For the text-containing cell, return its midpoint in [x, y] coordinate format. 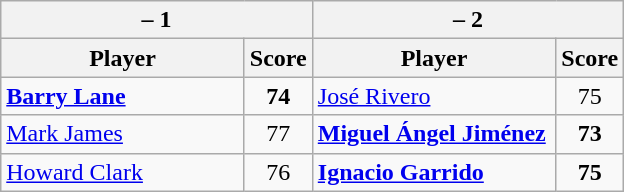
73 [590, 134]
– 1 [157, 20]
Howard Clark [123, 172]
Mark James [123, 134]
José Rivero [434, 96]
Barry Lane [123, 96]
76 [278, 172]
– 2 [468, 20]
Ignacio Garrido [434, 172]
74 [278, 96]
77 [278, 134]
Miguel Ángel Jiménez [434, 134]
